Extract the [X, Y] coordinate from the center of the cell holding the provided text.  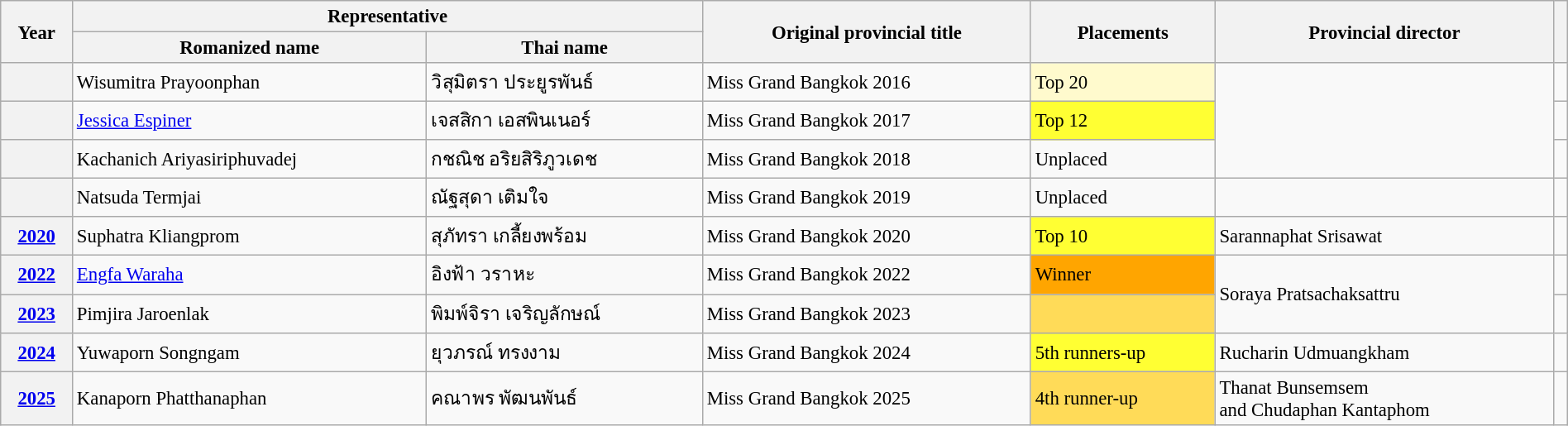
Top 12 [1123, 121]
5th runners-up [1123, 352]
Thanat Bunsemsem and Chudaphan Kantaphom [1384, 399]
Miss Grand Bangkok 2018 [867, 159]
Natsuda Termjai [250, 199]
Jessica Espiner [250, 121]
Representative [388, 17]
2022 [36, 275]
2023 [36, 314]
2020 [36, 237]
2025 [36, 399]
Miss Grand Bangkok 2025 [867, 399]
คณาพร พัฒนพันธ์ [565, 399]
Miss Grand Bangkok 2024 [867, 352]
ยุวภรณ์ ทรงงาม [565, 352]
เจสสิกา เอสพินเนอร์ [565, 121]
กชณิช อริยสิริภูวเดช [565, 159]
วิสุมิตรา ประยูรพันธ์ [565, 83]
Miss Grand Bangkok 2023 [867, 314]
Miss Grand Bangkok 2022 [867, 275]
Thai name [565, 48]
Romanized name [250, 48]
Suphatra Kliangprom [250, 237]
Miss Grand Bangkok 2020 [867, 237]
Original provincial title [867, 31]
Top 20 [1123, 83]
4th runner-up [1123, 399]
Miss Grand Bangkok 2017 [867, 121]
ณัฐสุดา เติมใจ [565, 199]
Engfa Waraha [250, 275]
พิมพ์จิรา เจริญลักษณ์ [565, 314]
Miss Grand Bangkok 2016 [867, 83]
Placements [1123, 31]
Provincial director [1384, 31]
Wisumitra Prayoonphan [250, 83]
Miss Grand Bangkok 2019 [867, 199]
สุภัทรา เกลี้ยงพร้อม [565, 237]
Top 10 [1123, 237]
Soraya Pratsachaksattru [1384, 294]
Yuwaporn Songngam [250, 352]
Kanaporn Phatthanaphan [250, 399]
Kachanich Ariyasiriphuvadej [250, 159]
Rucharin Udmuangkham [1384, 352]
2024 [36, 352]
Sarannaphat Srisawat [1384, 237]
Winner [1123, 275]
Pimjira Jaroenlak [250, 314]
อิงฟ้า วราหะ [565, 275]
Year [36, 31]
